Determine the (X, Y) coordinate at the center of the cell enclosing the given text.  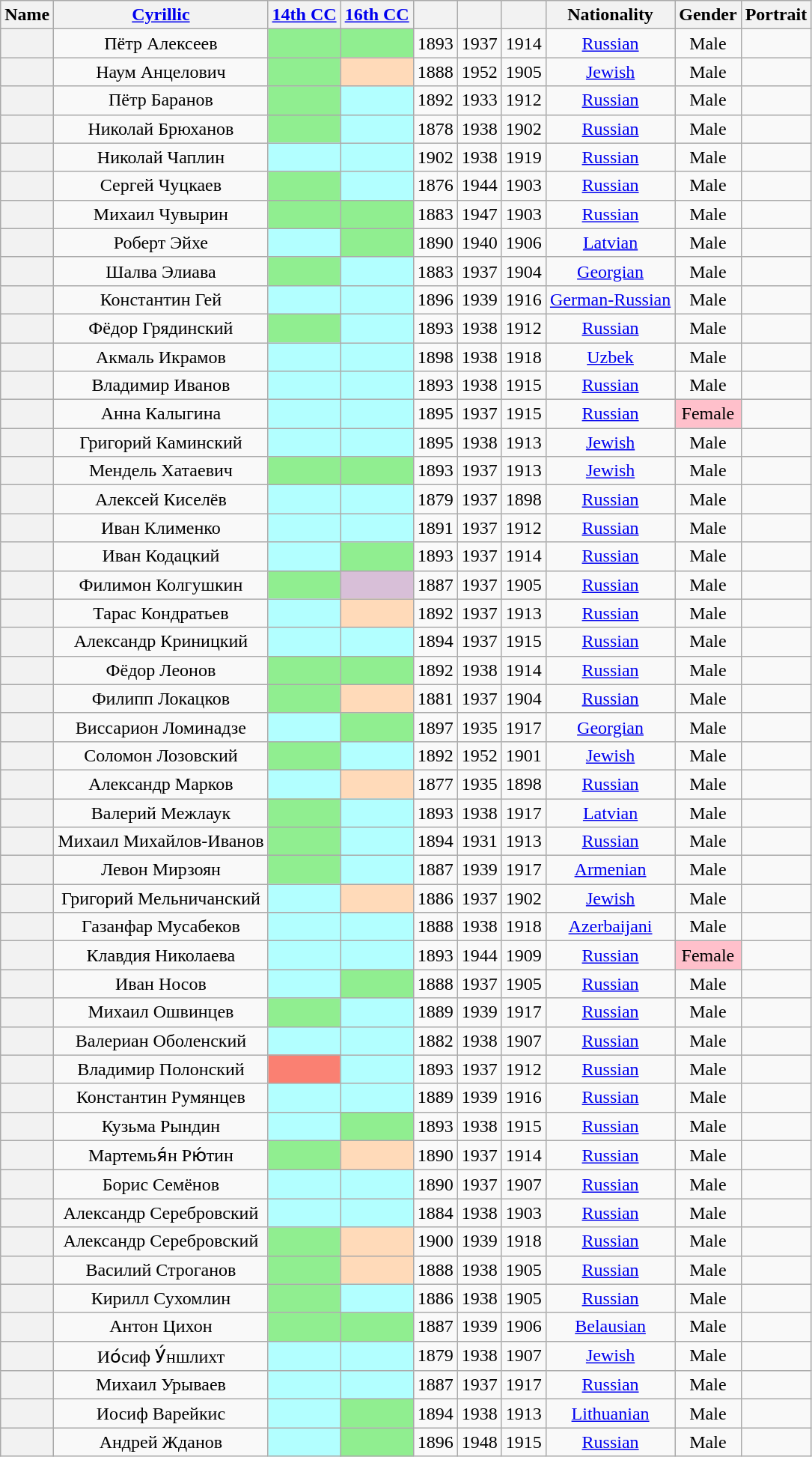
Александр Марков (161, 784)
Левон Мирзоян (161, 870)
Михаил Урываев (161, 1385)
Анна Калыгина (161, 414)
Филипп Локацков (161, 699)
Михаил Михайлов-Иванов (161, 842)
1948 (479, 1442)
Константин Румянцев (161, 1098)
1931 (479, 842)
Пётр Баранов (161, 100)
1882 (436, 1041)
14th CC (304, 15)
Михаил Чувырин (161, 214)
Борис Семёнов (161, 1184)
1901 (524, 755)
Виссарион Ломинадзе (161, 727)
Константин Гей (161, 299)
Антон Цихон (161, 1327)
1900 (436, 1241)
Андрей Жданов (161, 1442)
1884 (436, 1213)
1891 (436, 528)
Belausian (610, 1327)
Armenian (610, 870)
Александр Криницкий (161, 642)
Кирилл Сухомлин (161, 1298)
Газанфар Мусабеков (161, 927)
Михаил Ошвинцев (161, 1012)
Name (27, 15)
Portrait (776, 15)
Роберт Эйхе (161, 243)
Клавдия Николаева (161, 955)
Фёдор Леонов (161, 670)
Иван Кодацкий (161, 556)
Nationality (610, 15)
Василий Строганов (161, 1270)
Акмаль Икрамов (161, 357)
Григорий Каминский (161, 442)
Владимир Иванов (161, 386)
1897 (436, 727)
Валериан Оболенский (161, 1041)
1919 (524, 157)
Валерий Межлаук (161, 812)
Мартемья́н Рю́тин (161, 1155)
1878 (436, 129)
1933 (479, 100)
1876 (436, 186)
Николай Чаплин (161, 157)
1947 (479, 214)
Владимир Полонский (161, 1069)
Ио́сиф У́ншлихт (161, 1356)
Соломон Лозовский (161, 755)
Алексей Киселёв (161, 499)
Шалва Элиава (161, 271)
Фёдор Грядинский (161, 328)
Кузьма Рындин (161, 1126)
1877 (436, 784)
1881 (436, 699)
Gender (708, 15)
German-Russian (610, 299)
Григорий Мельничанский (161, 898)
Наум Анцелович (161, 72)
Azerbaijani (610, 927)
Иван Клименко (161, 528)
Николай Брюханов (161, 129)
Иван Носов (161, 984)
Тарас Кондратьев (161, 613)
Lithuanian (610, 1414)
Филимон Колгушкин (161, 585)
Сергей Чуцкаев (161, 186)
Uzbek (610, 357)
16th CC (377, 15)
1940 (479, 243)
Пётр Алексеев (161, 43)
Иосиф Варейкис (161, 1414)
1909 (524, 955)
Cyrillic (161, 15)
Мендель Хатаевич (161, 471)
